Provide the [x, y] coordinate of the cell's center where the given text is located.  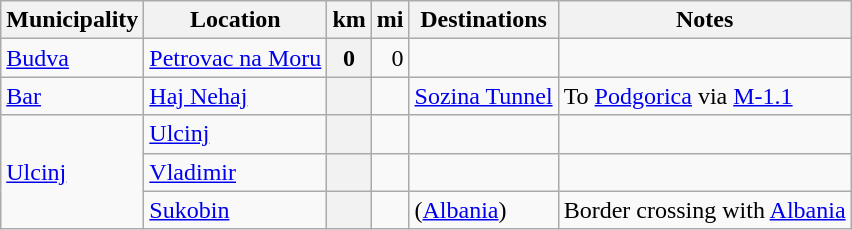
Vladimir [236, 172]
Budva [72, 58]
mi [390, 20]
Border crossing with Albania [704, 210]
Location [236, 20]
Bar [72, 96]
Destinations [484, 20]
km [349, 20]
Municipality [72, 20]
(Albania) [484, 210]
Haj Nehaj [236, 96]
Sukobin [236, 210]
Petrovac na Moru [236, 58]
Sozina Tunnel [484, 96]
To Podgorica via M-1.1 [704, 96]
Notes [704, 20]
